Extract the (X, Y) coordinate from the center of the cell holding the provided text.  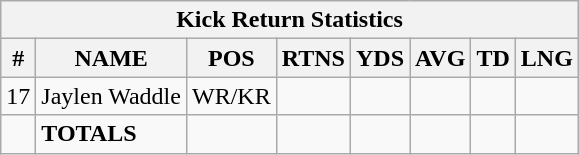
Jaylen Waddle (112, 96)
WR/KR (231, 96)
# (18, 58)
NAME (112, 58)
YDS (380, 58)
Kick Return Statistics (290, 20)
AVG (440, 58)
TOTALS (112, 134)
TD (493, 58)
17 (18, 96)
POS (231, 58)
LNG (546, 58)
RTNS (313, 58)
